Scan for the cell matching the given text and deliver its [X, Y] coordinate at center. 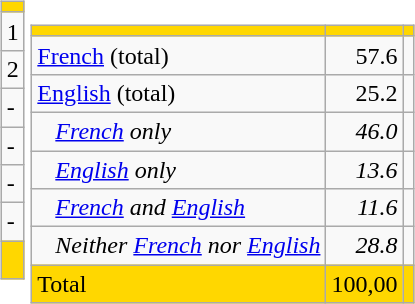
11.6 [364, 208]
English (total) [179, 93]
25.2 [364, 93]
100,00 [364, 284]
46.0 [364, 131]
French (total) [179, 55]
Neither French nor English [179, 246]
English only [179, 169]
1 [12, 31]
Total [179, 284]
57.6 [364, 55]
French only [179, 131]
2 [12, 69]
28.8 [364, 246]
13.6 [364, 169]
French and English [179, 208]
